Locate the cell with the specified text and output its (X, Y) center coordinate. 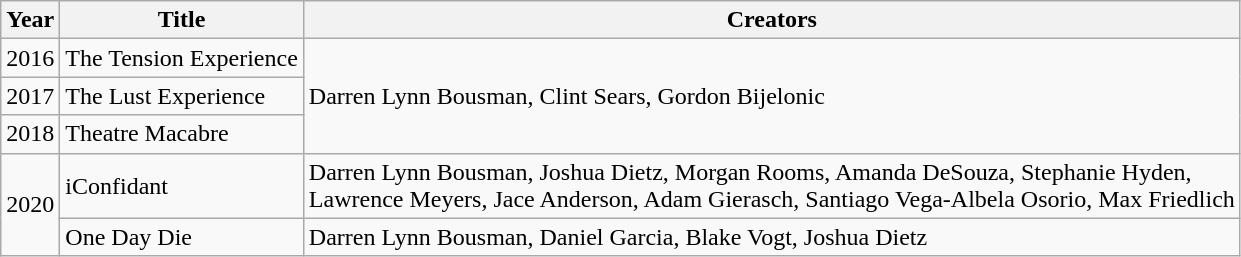
Theatre Macabre (182, 134)
Creators (772, 20)
2020 (30, 204)
One Day Die (182, 237)
2016 (30, 58)
The Lust Experience (182, 96)
Darren Lynn Bousman, Clint Sears, Gordon Bijelonic (772, 96)
iConfidant (182, 186)
Year (30, 20)
Darren Lynn Bousman, Daniel Garcia, Blake Vogt, Joshua Dietz (772, 237)
2017 (30, 96)
The Tension Experience (182, 58)
2018 (30, 134)
Title (182, 20)
